Extract the [x, y] coordinate from the center of the cell holding the provided text.  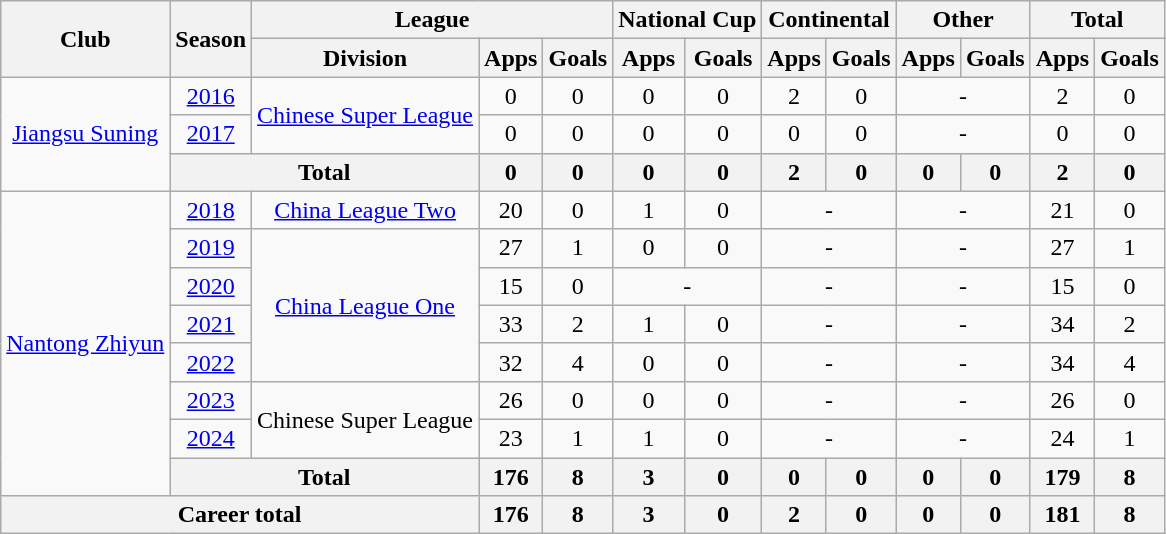
2019 [211, 248]
2021 [211, 324]
China League One [366, 305]
Season [211, 39]
21 [1062, 210]
League [432, 20]
Nantong Zhiyun [86, 343]
181 [1062, 515]
2020 [211, 286]
23 [511, 438]
33 [511, 324]
Other [963, 20]
20 [511, 210]
2023 [211, 400]
2018 [211, 210]
Continental [829, 20]
2016 [211, 96]
2017 [211, 134]
Career total [240, 515]
National Cup [688, 20]
32 [511, 362]
Club [86, 39]
179 [1062, 477]
2022 [211, 362]
China League Two [366, 210]
Jiangsu Suning [86, 134]
24 [1062, 438]
2024 [211, 438]
Division [366, 58]
